Find where the given text appears and provide that cell's center as (x, y) coordinate. 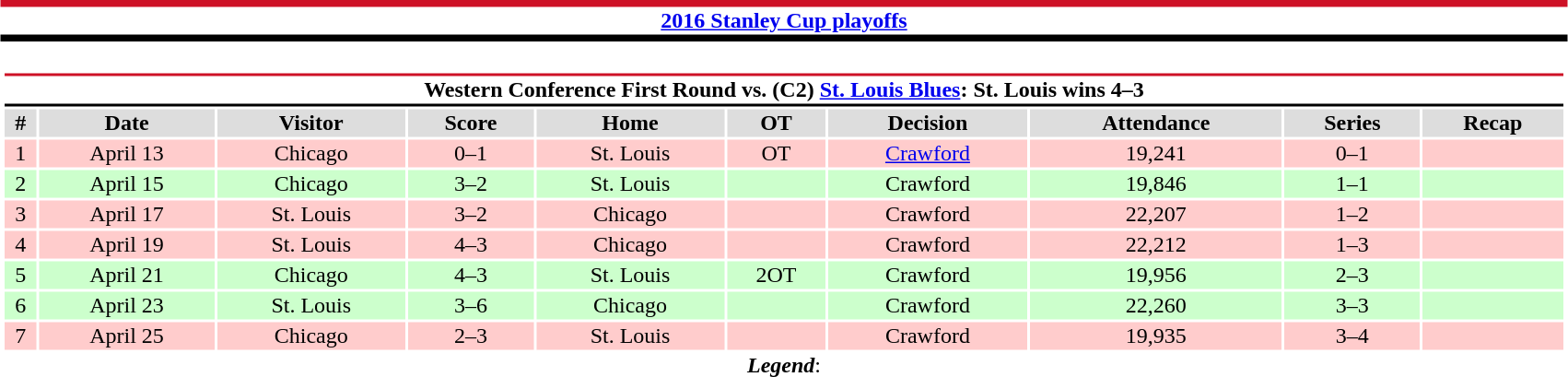
22,207 (1156, 215)
Decision (928, 123)
7 (20, 336)
April 23 (126, 305)
19,935 (1156, 336)
Attendance (1156, 123)
2016 Stanley Cup playoffs (784, 20)
2 (20, 183)
3–3 (1352, 305)
April 17 (126, 215)
1–1 (1352, 183)
1–3 (1352, 244)
1–2 (1352, 215)
Date (126, 123)
Score (471, 123)
April 13 (126, 154)
Western Conference First Round vs. (C2) St. Louis Blues: St. Louis wins 4–3 (783, 90)
3 (20, 215)
Home (630, 123)
3–4 (1352, 336)
April 19 (126, 244)
April 21 (126, 276)
# (20, 123)
22,212 (1156, 244)
5 (20, 276)
22,260 (1156, 305)
1 (20, 154)
April 25 (126, 336)
3–6 (471, 305)
19,846 (1156, 183)
19,241 (1156, 154)
Visitor (311, 123)
4 (20, 244)
April 15 (126, 183)
2OT (776, 276)
Recap (1492, 123)
19,956 (1156, 276)
Series (1352, 123)
6 (20, 305)
